Determine the [x, y] coordinate at the center of the cell enclosing the given text.  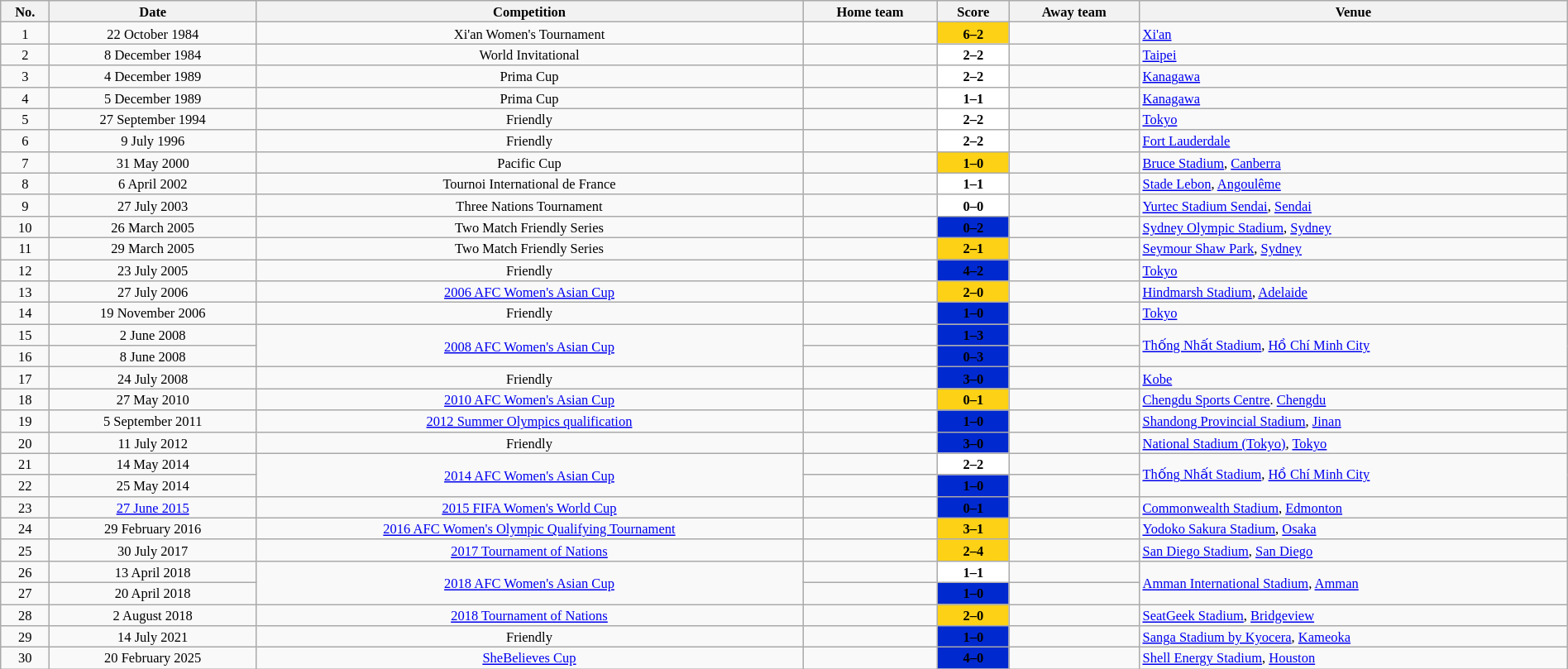
2018 AFC Women's Asian Cup [529, 582]
30 [25, 658]
Kobe [1353, 378]
23 [25, 507]
24 July 2008 [153, 378]
27 June 2015 [153, 507]
Three Nations Tournament [529, 205]
2006 AFC Women's Asian Cup [529, 292]
26 March 2005 [153, 227]
Fort Lauderdale [1353, 141]
1–3 [973, 335]
5 December 1989 [153, 98]
3 [25, 76]
6 [25, 141]
28 [25, 614]
2012 Summer Olympics qualification [529, 421]
4–0 [973, 658]
11 July 2012 [153, 442]
10 [25, 227]
24 [25, 528]
22 [25, 485]
Seymour Shaw Park, Sydney [1353, 248]
11 [25, 248]
Bruce Stadium, Canberra [1353, 162]
6 April 2002 [153, 184]
1 [25, 33]
6–2 [973, 33]
21 [25, 464]
2017 Tournament of Nations [529, 550]
Away team [1074, 12]
14 July 2021 [153, 637]
Taipei [1353, 55]
5 [25, 119]
2 August 2018 [153, 614]
9 [25, 205]
19 November 2006 [153, 313]
8 June 2008 [153, 356]
Competition [529, 12]
18 [25, 399]
23 July 2005 [153, 270]
2–1 [973, 248]
Hindmarsh Stadium, Adelaide [1353, 292]
17 [25, 378]
Stade Lebon, Angoulême [1353, 184]
Amman International Stadium, Amman [1353, 582]
29 March 2005 [153, 248]
Yurtec Stadium Sendai, Sendai [1353, 205]
Xi'an [1353, 33]
20 February 2025 [153, 658]
27 [25, 593]
27 July 2006 [153, 292]
Chengdu Sports Centre. Chengdu [1353, 399]
15 [25, 335]
14 May 2014 [153, 464]
No. [25, 12]
2014 AFC Women's Asian Cup [529, 475]
27 May 2010 [153, 399]
Commonwealth Stadium, Edmonton [1353, 507]
National Stadium (Tokyo), Tokyo [1353, 442]
SheBelieves Cup [529, 658]
31 May 2000 [153, 162]
Sydney Olympic Stadium, Sydney [1353, 227]
13 April 2018 [153, 571]
29 [25, 637]
Venue [1353, 12]
World Invitational [529, 55]
2016 AFC Women's Olympic Qualifying Tournament [529, 528]
Shandong Provincial Stadium, Jinan [1353, 421]
8 December 1984 [153, 55]
8 [25, 184]
25 [25, 550]
SeatGeek Stadium, Bridgeview [1353, 614]
4 [25, 98]
2 [25, 55]
4 December 1989 [153, 76]
22 October 1984 [153, 33]
Xi'an Women's Tournament [529, 33]
0–2 [973, 227]
2015 FIFA Women's World Cup [529, 507]
2–4 [973, 550]
Home team [870, 12]
3–1 [973, 528]
2008 AFC Women's Asian Cup [529, 346]
2 June 2008 [153, 335]
Sanga Stadium by Kyocera, Kameoka [1353, 637]
7 [25, 162]
30 July 2017 [153, 550]
4–2 [973, 270]
19 [25, 421]
29 February 2016 [153, 528]
25 May 2014 [153, 485]
0–3 [973, 356]
14 [25, 313]
20 April 2018 [153, 593]
Pacific Cup [529, 162]
27 July 2003 [153, 205]
Yodoko Sakura Stadium, Osaka [1353, 528]
San Diego Stadium, San Diego [1353, 550]
12 [25, 270]
27 September 1994 [153, 119]
Score [973, 12]
5 September 2011 [153, 421]
20 [25, 442]
26 [25, 571]
16 [25, 356]
0–0 [973, 205]
Shell Energy Stadium, Houston [1353, 658]
Tournoi International de France [529, 184]
9 July 1996 [153, 141]
13 [25, 292]
Date [153, 12]
2018 Tournament of Nations [529, 614]
2010 AFC Women's Asian Cup [529, 399]
